Scan for the cell matching the given text and deliver its (x, y) coordinate at center. 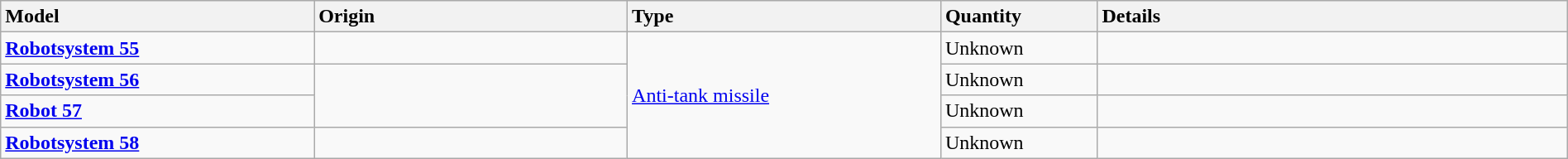
Robot­system 56 (157, 79)
Anti-tank missile (784, 95)
Quantity (1019, 17)
Details (1332, 17)
Robot 57 (157, 111)
Model (157, 17)
Type (784, 17)
Robot­system 58 (157, 142)
Robot­system 55 (157, 48)
Origin (471, 17)
